Locate the cell with the specified text and output its [x, y] center coordinate. 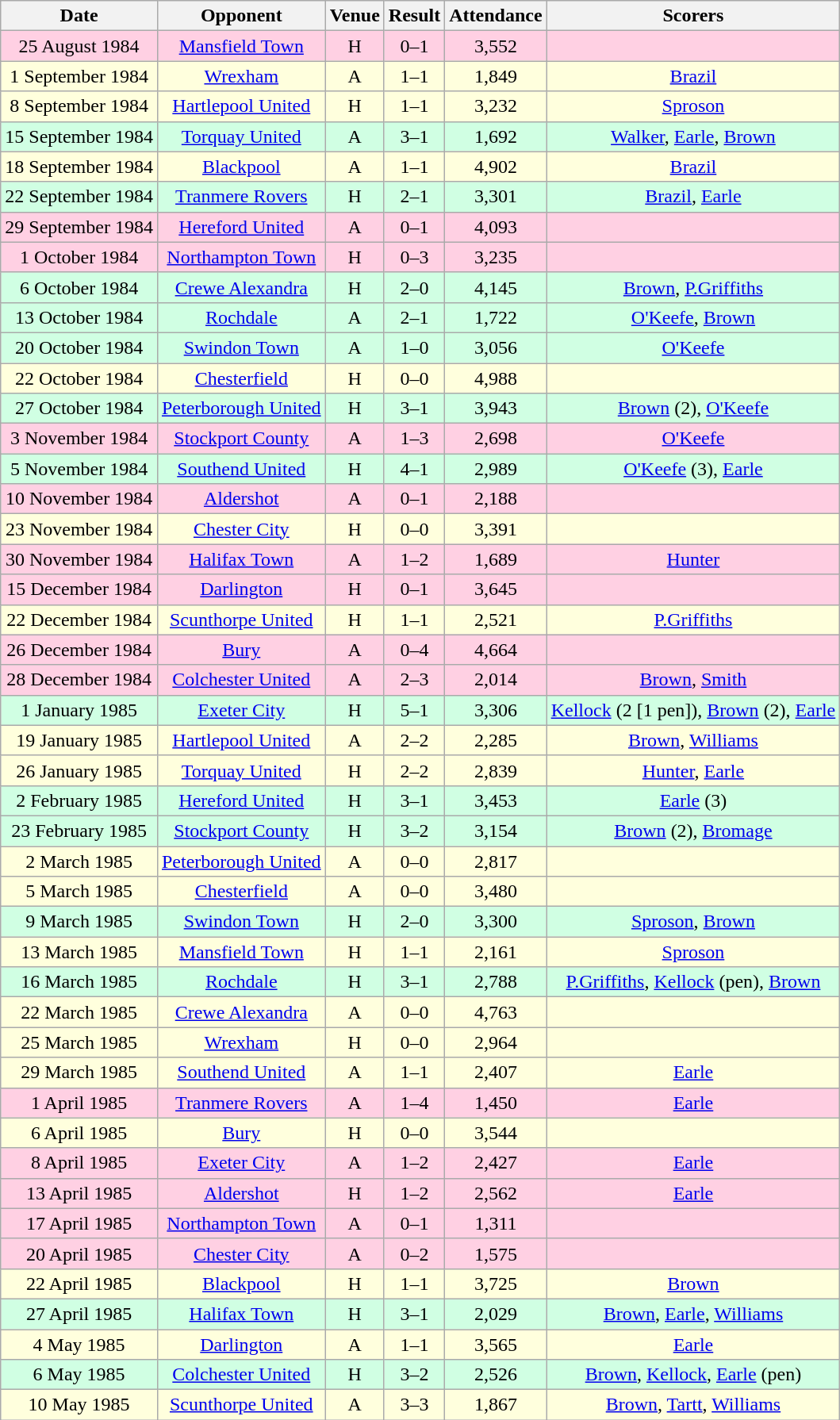
4,763 [496, 1012]
3,235 [496, 257]
5–1 [414, 710]
17 April 1985 [79, 1223]
0–3 [414, 257]
4,093 [496, 227]
22 October 1984 [79, 378]
3,391 [496, 529]
9 March 1985 [79, 922]
3,301 [496, 197]
Brown, Tartt, Williams [693, 1405]
0–4 [414, 650]
2,029 [496, 1314]
13 April 1985 [79, 1193]
Scorers [693, 16]
1,722 [496, 317]
18 September 1984 [79, 167]
4 May 1985 [79, 1345]
5 November 1984 [79, 469]
Brown (2), Bromage [693, 831]
3,544 [496, 1133]
Date [79, 16]
4–1 [414, 469]
1,311 [496, 1223]
O'Keefe, Brown [693, 317]
2 March 1985 [79, 861]
1–0 [414, 347]
6 May 1985 [79, 1375]
1,689 [496, 559]
16 March 1985 [79, 982]
27 October 1984 [79, 409]
15 September 1984 [79, 136]
3,232 [496, 106]
Kellock (2 [1 pen]), Brown (2), Earle [693, 710]
29 September 1984 [79, 227]
3,725 [496, 1284]
1–3 [414, 439]
26 January 1985 [79, 770]
1,692 [496, 136]
20 October 1984 [79, 347]
2,526 [496, 1375]
1 September 1984 [79, 76]
15 December 1984 [79, 589]
2–3 [414, 680]
30 November 1984 [79, 559]
25 August 1984 [79, 46]
Brazil, Earle [693, 197]
27 April 1985 [79, 1314]
10 May 1985 [79, 1405]
2 February 1985 [79, 800]
Venue [355, 16]
28 December 1984 [79, 680]
8 September 1984 [79, 106]
1,867 [496, 1405]
3,552 [496, 46]
Earle (3) [693, 800]
3,453 [496, 800]
13 October 1984 [79, 317]
22 December 1984 [79, 620]
2,161 [496, 952]
1,849 [496, 76]
4,902 [496, 167]
2,989 [496, 469]
3,056 [496, 347]
23 November 1984 [79, 529]
2,839 [496, 770]
1–4 [414, 1103]
22 March 1985 [79, 1012]
4,145 [496, 287]
20 April 1985 [79, 1253]
0–2 [414, 1253]
8 April 1985 [79, 1163]
13 March 1985 [79, 952]
1,575 [496, 1253]
Sproson, Brown [693, 922]
2,014 [496, 680]
2,562 [496, 1193]
6 April 1985 [79, 1133]
1,450 [496, 1103]
22 April 1985 [79, 1284]
3,645 [496, 589]
29 March 1985 [79, 1073]
4,664 [496, 650]
2,427 [496, 1163]
Hunter [693, 559]
22 September 1984 [79, 197]
3,943 [496, 409]
2,817 [496, 861]
3–3 [414, 1405]
5 March 1985 [79, 892]
2,788 [496, 982]
2,698 [496, 439]
1 April 1985 [79, 1103]
3,300 [496, 922]
26 December 1984 [79, 650]
Brown, Williams [693, 740]
3,306 [496, 710]
P.Griffiths [693, 620]
3,154 [496, 831]
Brown, P.Griffiths [693, 287]
23 February 1985 [79, 831]
Opponent [241, 16]
Brown, Kellock, Earle (pen) [693, 1375]
Brown, Smith [693, 680]
Brown [693, 1284]
O'Keefe (3), Earle [693, 469]
2,407 [496, 1073]
19 January 1985 [79, 740]
Hunter, Earle [693, 770]
3,480 [496, 892]
3 November 1984 [79, 439]
Attendance [496, 16]
2,964 [496, 1042]
6 October 1984 [79, 287]
1 January 1985 [79, 710]
Brown, Earle, Williams [693, 1314]
10 November 1984 [79, 499]
P.Griffiths, Kellock (pen), Brown [693, 982]
3,565 [496, 1345]
Brown (2), O'Keefe [693, 409]
1 October 1984 [79, 257]
2,285 [496, 740]
4,988 [496, 378]
2,521 [496, 620]
25 March 1985 [79, 1042]
Walker, Earle, Brown [693, 136]
Result [414, 16]
2,188 [496, 499]
